Find where the given text appears and provide that cell's center as (x, y) coordinate. 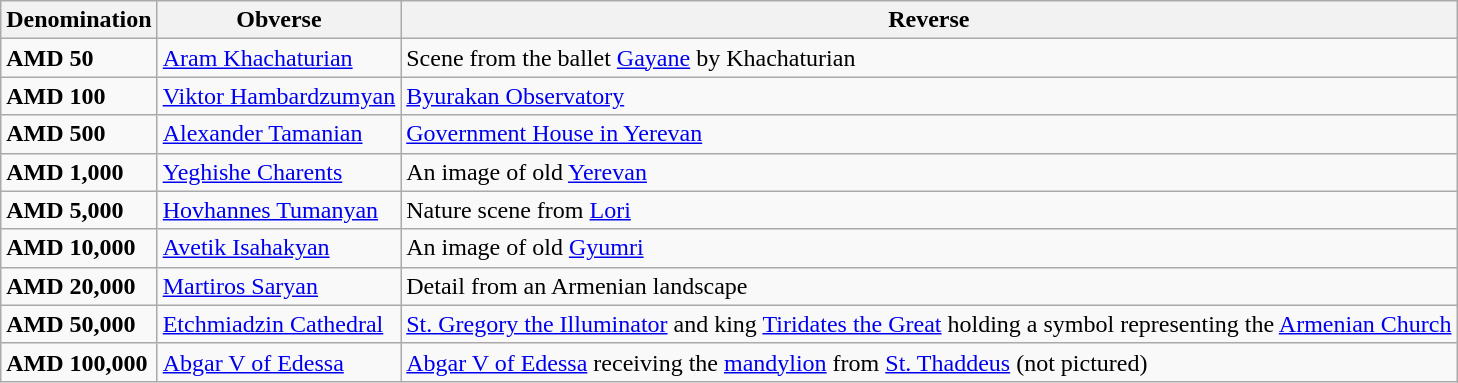
Yeghishe Charents (279, 172)
AMD 500 (79, 134)
Scene from the ballet Gayane by Khachaturian (929, 58)
AMD 5,000 (79, 210)
Obverse (279, 20)
Denomination (79, 20)
Aram Khachaturian (279, 58)
Hovhannes Tumanyan (279, 210)
Nature scene from Lori (929, 210)
AMD 100 (79, 96)
AMD 10,000 (79, 248)
An image of old Yerevan (929, 172)
Abgar V of Edessa receiving the mandylion from St. Thaddeus (not pictured) (929, 362)
AMD 1,000 (79, 172)
Government House in Yerevan (929, 134)
AMD 50,000 (79, 324)
Detail from an Armenian landscape (929, 286)
An image of old Gyumri (929, 248)
Byurakan Observatory (929, 96)
Abgar V of Edessa (279, 362)
Etchmiadzin Cathedral (279, 324)
Viktor Hambardzumyan (279, 96)
Avetik Isahakyan (279, 248)
AMD 50 (79, 58)
AMD 100,000 (79, 362)
Alexander Tamanian (279, 134)
St. Gregory the Illuminator and king Tiridates the Great holding a symbol representing the Armenian Church (929, 324)
Reverse (929, 20)
AMD 20,000 (79, 286)
Martiros Saryan (279, 286)
